Identify which cell holds the provided text, then report its [X, Y] central coordinate. 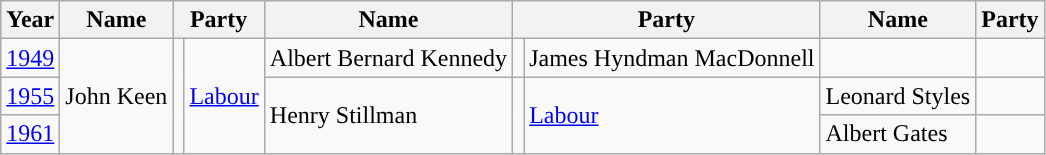
Albert Bernard Kennedy [388, 58]
Henry Stillman [388, 115]
Leonard Styles [898, 96]
James Hyndman MacDonnell [672, 58]
1949 [30, 58]
1961 [30, 134]
Albert Gates [898, 134]
Year [30, 20]
John Keen [116, 96]
1955 [30, 96]
